Return [X, Y] of the center of cell containing provided text 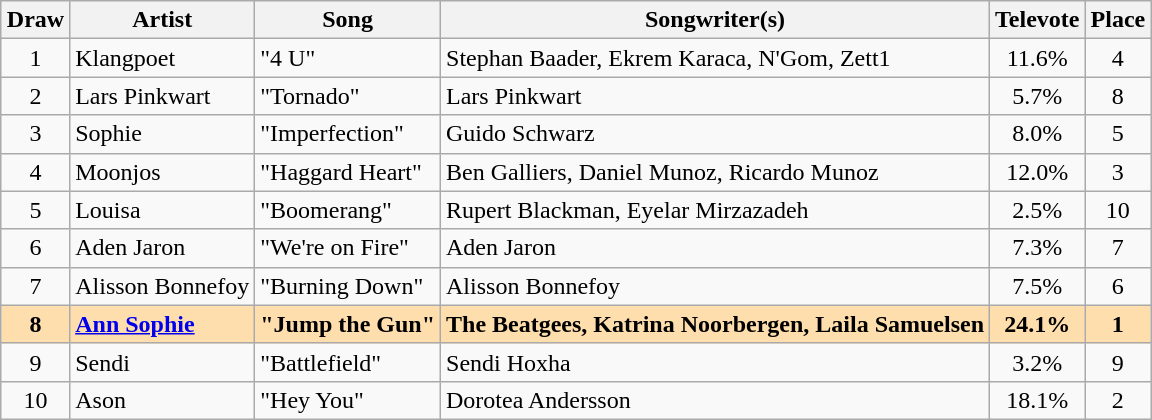
18.1% [1038, 400]
Sophie [162, 134]
Ann Sophie [162, 324]
Louisa [162, 210]
5.7% [1038, 96]
"Battlefield" [348, 362]
7.3% [1038, 248]
24.1% [1038, 324]
"4 U" [348, 58]
"Burning Down" [348, 286]
3.2% [1038, 362]
12.0% [1038, 172]
Klangpoet [162, 58]
"Hey You" [348, 400]
2.5% [1038, 210]
Moonjos [162, 172]
Guido Schwarz [716, 134]
Sendi Hoxha [716, 362]
"We're on Fire" [348, 248]
8.0% [1038, 134]
Songwriter(s) [716, 20]
"Boomerang" [348, 210]
Draw [35, 20]
Ason [162, 400]
7.5% [1038, 286]
Rupert Blackman, Eyelar Mirzazadeh [716, 210]
Place [1118, 20]
Sendi [162, 362]
Stephan Baader, Ekrem Karaca, N'Gom, Zett1 [716, 58]
The Beatgees, Katrina Noorbergen, Laila Samuelsen [716, 324]
Artist [162, 20]
"Jump the Gun" [348, 324]
11.6% [1038, 58]
"Tornado" [348, 96]
Dorotea Andersson [716, 400]
Song [348, 20]
"Haggard Heart" [348, 172]
Ben Galliers, Daniel Munoz, Ricardo Munoz [716, 172]
"Imperfection" [348, 134]
Televote [1038, 20]
